For the text-containing cell, return its midpoint in [X, Y] coordinate format. 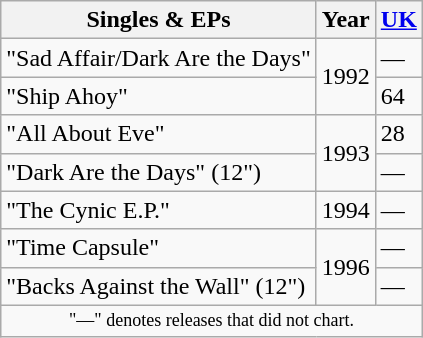
"—" denotes releases that did not chart. [212, 320]
"Backs Against the Wall" (12") [158, 286]
Year [346, 20]
1993 [346, 153]
"Ship Ahoy" [158, 96]
"Dark Are the Days" (12") [158, 172]
"All About Eve" [158, 134]
1992 [346, 77]
1994 [346, 210]
64 [398, 96]
UK [398, 20]
"Time Capsule" [158, 248]
"Sad Affair/Dark Are the Days" [158, 58]
28 [398, 134]
Singles & EPs [158, 20]
"The Cynic E.P." [158, 210]
1996 [346, 267]
